Detect which cell encompasses the target text, then output its [x, y] center coordinate. 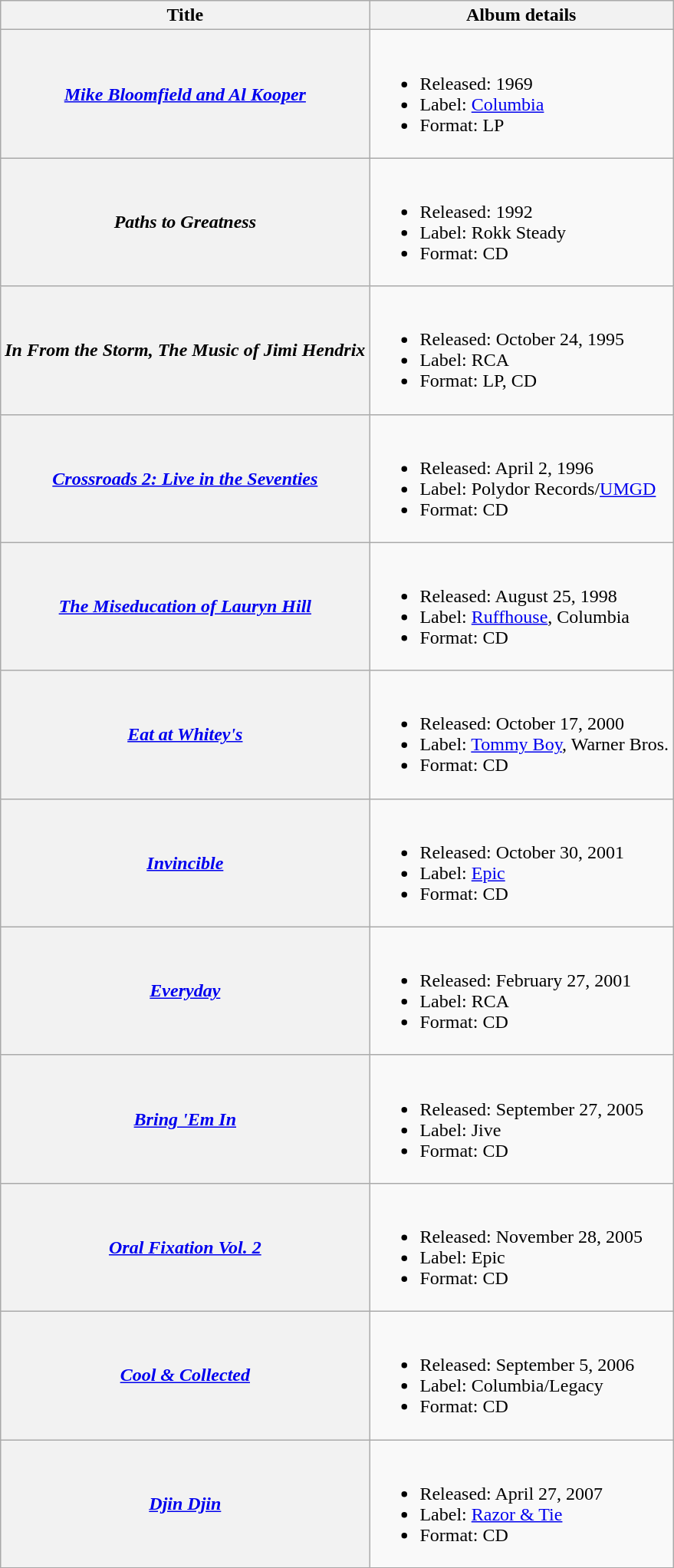
Released: February 27, 2001Label: RCAFormat: CD [521, 991]
Released: September 27, 2005Label: JiveFormat: CD [521, 1118]
Released: 1969Label: ColumbiaFormat: LP [521, 94]
The Miseducation of Lauryn Hill [186, 606]
Eat at Whitey's [186, 735]
Invincible [186, 862]
Oral Fixation Vol. 2 [186, 1247]
Released: April 27, 2007Label: Razor & TieFormat: CD [521, 1504]
Paths to Greatness [186, 222]
Released: October 24, 1995Label: RCAFormat: LP, CD [521, 350]
Cool & Collected [186, 1375]
Released: October 17, 2000Label: Tommy Boy, Warner Bros.Format: CD [521, 735]
Everyday [186, 991]
Crossroads 2: Live in the Seventies [186, 479]
Title [186, 15]
Album details [521, 15]
In From the Storm, The Music of Jimi Hendrix [186, 350]
Released: October 30, 2001Label: EpicFormat: CD [521, 862]
Released: August 25, 1998Label: Ruffhouse, ColumbiaFormat: CD [521, 606]
Bring 'Em In [186, 1118]
Released: 1992Label: Rokk SteadyFormat: CD [521, 222]
Released: November 28, 2005Label: EpicFormat: CD [521, 1247]
Released: September 5, 2006Label: Columbia/LegacyFormat: CD [521, 1375]
Released: April 2, 1996Label: Polydor Records/UMGDFormat: CD [521, 479]
Djin Djin [186, 1504]
Mike Bloomfield and Al Kooper [186, 94]
